Locate the cell with the specified text and output its [X, Y] center coordinate. 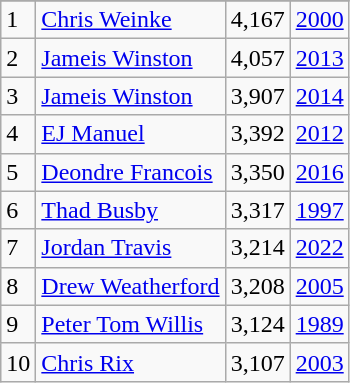
2003 [320, 362]
Peter Tom Willis [130, 324]
2005 [320, 286]
Deondre Francois [130, 172]
3,107 [258, 362]
2 [18, 58]
2012 [320, 134]
EJ Manuel [130, 134]
2013 [320, 58]
3 [18, 96]
4,167 [258, 20]
10 [18, 362]
3,124 [258, 324]
3,317 [258, 210]
9 [18, 324]
Drew Weatherford [130, 286]
3,907 [258, 96]
2022 [320, 248]
4,057 [258, 58]
4 [18, 134]
6 [18, 210]
7 [18, 248]
2016 [320, 172]
5 [18, 172]
Jordan Travis [130, 248]
Chris Rix [130, 362]
2000 [320, 20]
2014 [320, 96]
Chris Weinke [130, 20]
3,208 [258, 286]
3,214 [258, 248]
1989 [320, 324]
3,350 [258, 172]
1997 [320, 210]
8 [18, 286]
1 [18, 20]
3,392 [258, 134]
Thad Busby [130, 210]
